For the text-containing cell, return its midpoint in [X, Y] coordinate format. 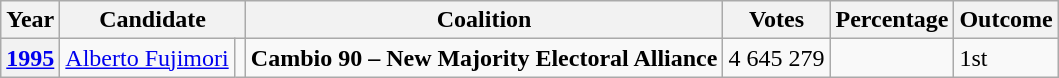
Votes [776, 20]
Candidate [152, 20]
4 645 279 [776, 58]
Alberto Fujimori [147, 58]
Cambio 90 – New Majority Electoral Alliance [484, 58]
1995 [30, 58]
Year [30, 20]
Coalition [484, 20]
1st [1006, 58]
Percentage [892, 20]
Outcome [1006, 20]
